From the cell containing the given text, extract its center point as [x, y] coordinate. 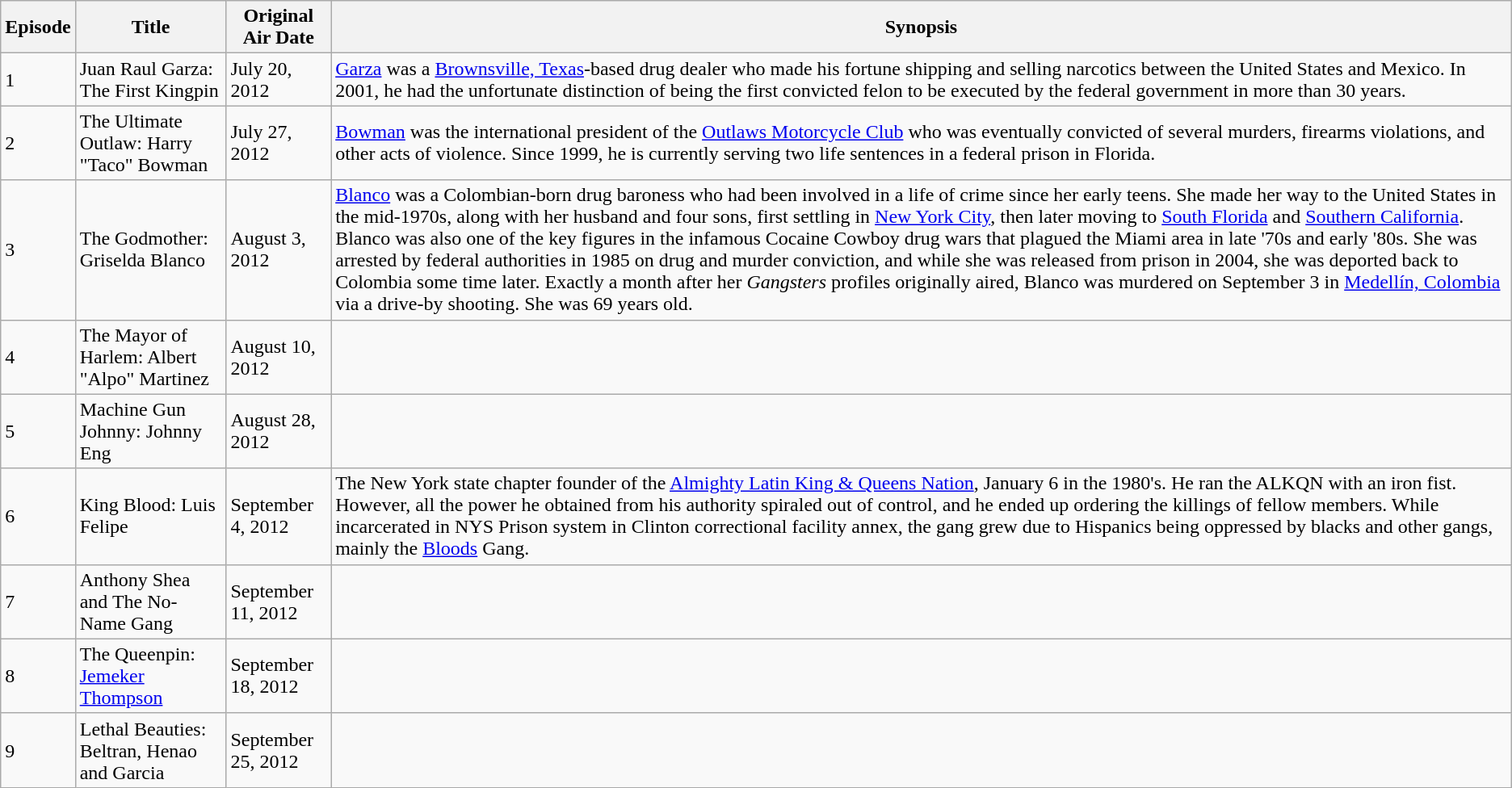
Anthony Shea and The No-Name Gang [150, 601]
August 3, 2012 [279, 250]
6 [38, 517]
Juan Raul Garza: The First Kingpin [150, 79]
September 11, 2012 [279, 601]
The Godmother: Griselda Blanco [150, 250]
2 [38, 143]
September 18, 2012 [279, 676]
9 [38, 750]
August 28, 2012 [279, 431]
September 25, 2012 [279, 750]
September 4, 2012 [279, 517]
5 [38, 431]
The Ultimate Outlaw: Harry "Taco" Bowman [150, 143]
7 [38, 601]
8 [38, 676]
Original Air Date [279, 27]
Synopsis [922, 27]
July 20, 2012 [279, 79]
Title [150, 27]
August 10, 2012 [279, 357]
4 [38, 357]
Machine Gun Johnny: Johnny Eng [150, 431]
1 [38, 79]
3 [38, 250]
Lethal Beauties: Beltran, Henao and Garcia [150, 750]
The Mayor of Harlem: Albert "Alpo" Martinez [150, 357]
Episode [38, 27]
King Blood: Luis Felipe [150, 517]
July 27, 2012 [279, 143]
The Queenpin: Jemeker Thompson [150, 676]
